Capture the cell that displays the provided text and extract its [X, Y] central coordinate. 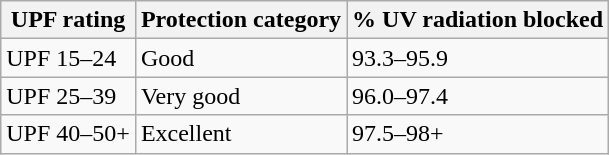
Very good [240, 96]
UPF rating [68, 20]
UPF 40–50+ [68, 134]
96.0–97.4 [478, 96]
97.5–98+ [478, 134]
Good [240, 58]
Protection category [240, 20]
Excellent [240, 134]
UPF 25–39 [68, 96]
UPF 15–24 [68, 58]
93.3–95.9 [478, 58]
% UV radiation blocked [478, 20]
